Detect which cell encompasses the target text, then output its [x, y] center coordinate. 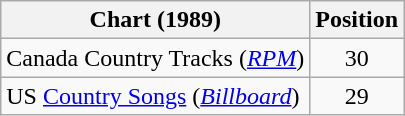
30 [357, 58]
US Country Songs (Billboard) [156, 96]
Position [357, 20]
29 [357, 96]
Chart (1989) [156, 20]
Canada Country Tracks (RPM) [156, 58]
